Scan for the cell matching the given text and deliver its (x, y) coordinate at center. 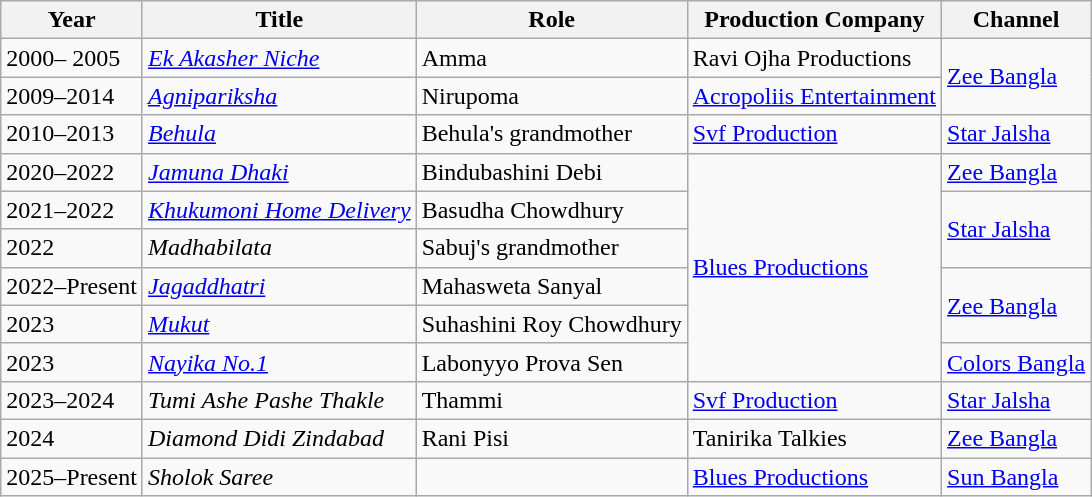
Nayika No.1 (279, 362)
2021–2022 (72, 210)
Madhabilata (279, 248)
2022 (72, 248)
Sun Bangla (1016, 477)
Amma (552, 58)
Nirupoma (552, 96)
2000– 2005 (72, 58)
Behula's grandmother (552, 134)
2022–Present (72, 286)
Bindubashini Debi (552, 172)
2024 (72, 438)
2023–2024 (72, 400)
Mahasweta Sanyal (552, 286)
2009–2014 (72, 96)
Role (552, 20)
Tanirika Talkies (814, 438)
Tumi Ashe Pashe Thakle (279, 400)
Basudha Chowdhury (552, 210)
Production Company (814, 20)
Sholok Saree (279, 477)
Rani Pisi (552, 438)
2025–Present (72, 477)
Year (72, 20)
Sabuj's grandmother (552, 248)
Title (279, 20)
Thammi (552, 400)
2020–2022 (72, 172)
Suhashini Roy Chowdhury (552, 324)
Labonyyo Prova Sen (552, 362)
Behula (279, 134)
Diamond Didi Zindabad (279, 438)
Colors Bangla (1016, 362)
Agnipariksha (279, 96)
Mukut (279, 324)
2010–2013 (72, 134)
Ek Akasher Niche (279, 58)
Channel (1016, 20)
Acropoliis Entertainment (814, 96)
Khukumoni Home Delivery (279, 210)
Ravi Ojha Productions (814, 58)
Jagaddhatri (279, 286)
Jamuna Dhaki (279, 172)
